Scan for the cell matching the given text and deliver its (X, Y) coordinate at center. 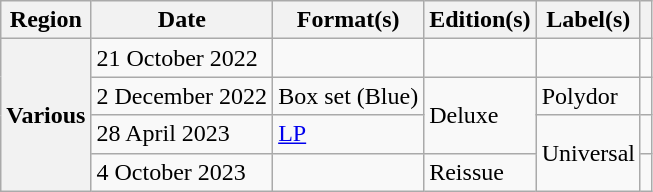
Edition(s) (480, 20)
4 October 2023 (182, 172)
Box set (Blue) (348, 96)
LP (348, 134)
Label(s) (588, 20)
21 October 2022 (182, 58)
Date (182, 20)
Format(s) (348, 20)
Various (46, 115)
Polydor (588, 96)
Reissue (480, 172)
Region (46, 20)
2 December 2022 (182, 96)
Deluxe (480, 115)
Universal (588, 153)
28 April 2023 (182, 134)
